Output the (X, Y) coordinate of the center of the cell containing the given text.  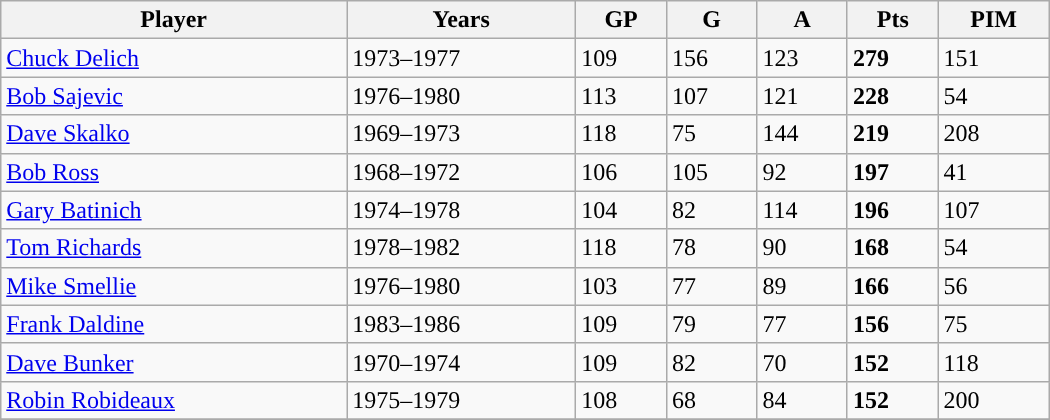
208 (994, 134)
1968–1972 (462, 172)
123 (802, 58)
113 (622, 96)
197 (892, 172)
Frank Daldine (174, 324)
56 (994, 286)
92 (802, 172)
1969–1973 (462, 134)
78 (712, 248)
Bob Ross (174, 172)
84 (802, 400)
121 (802, 96)
1974–1978 (462, 210)
168 (892, 248)
151 (994, 58)
41 (994, 172)
1975–1979 (462, 400)
104 (622, 210)
Dave Skalko (174, 134)
105 (712, 172)
Robin Robideaux (174, 400)
70 (802, 362)
279 (892, 58)
196 (892, 210)
Mike Smellie (174, 286)
228 (892, 96)
200 (994, 400)
Gary Batinich (174, 210)
106 (622, 172)
144 (802, 134)
Bob Sajevic (174, 96)
1970–1974 (462, 362)
PIM (994, 20)
108 (622, 400)
114 (802, 210)
89 (802, 286)
1983–1986 (462, 324)
Pts (892, 20)
68 (712, 400)
G (712, 20)
GP (622, 20)
Player (174, 20)
90 (802, 248)
Tom Richards (174, 248)
Chuck Delich (174, 58)
219 (892, 134)
Dave Bunker (174, 362)
166 (892, 286)
79 (712, 324)
103 (622, 286)
A (802, 20)
1978–1982 (462, 248)
1973–1977 (462, 58)
Years (462, 20)
